Capture the cell that displays the provided text and extract its (X, Y) central coordinate. 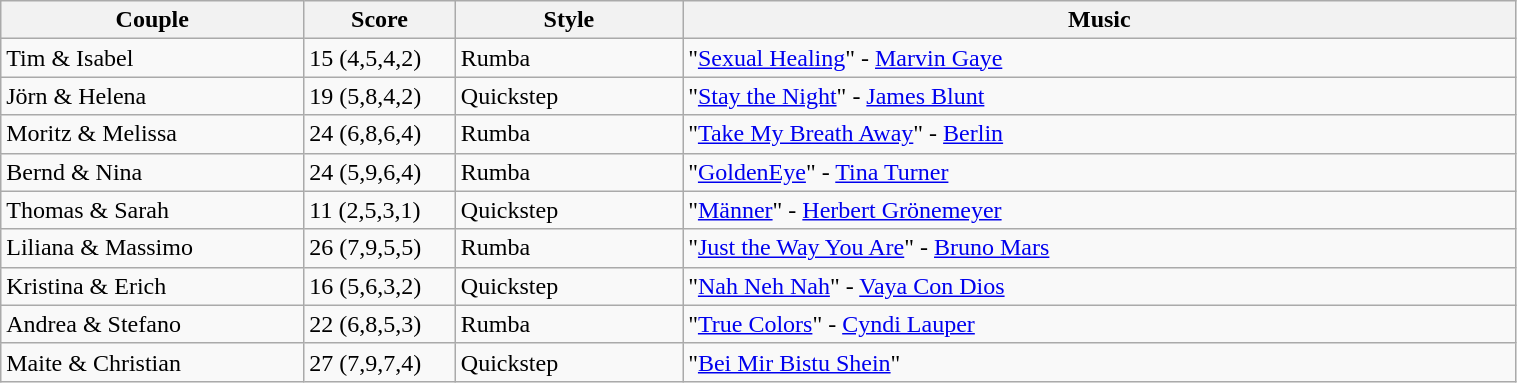
"Nah Neh Nah" - Vaya Con Dios (1100, 286)
Tim & Isabel (152, 58)
Andrea & Stefano (152, 324)
Score (380, 20)
Style (568, 20)
Liliana & Massimo (152, 248)
Thomas & Sarah (152, 210)
16 (5,6,3,2) (380, 286)
24 (6,8,6,4) (380, 134)
26 (7,9,5,5) (380, 248)
15 (4,5,4,2) (380, 58)
"True Colors" - Cyndi Lauper (1100, 324)
Moritz & Melissa (152, 134)
19 (5,8,4,2) (380, 96)
11 (2,5,3,1) (380, 210)
Kristina & Erich (152, 286)
Couple (152, 20)
"Bei Mir Bistu Shein" (1100, 362)
22 (6,8,5,3) (380, 324)
"Sexual Healing" - Marvin Gaye (1100, 58)
Music (1100, 20)
24 (5,9,6,4) (380, 172)
"GoldenEye" - Tina Turner (1100, 172)
"Männer" - Herbert Grönemeyer (1100, 210)
"Take My Breath Away" - Berlin (1100, 134)
Maite & Christian (152, 362)
Jörn & Helena (152, 96)
"Stay the Night" - James Blunt (1100, 96)
27 (7,9,7,4) (380, 362)
"Just the Way You Are" - Bruno Mars (1100, 248)
Bernd & Nina (152, 172)
